Return (X, Y) of the center of cell containing provided text 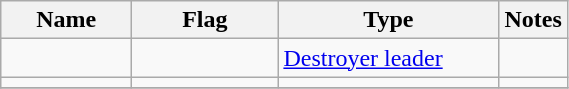
Type (388, 20)
Name (66, 20)
Destroyer leader (388, 58)
Notes (533, 20)
Flag (205, 20)
